Detect which cell encompasses the target text, then output its (X, Y) center coordinate. 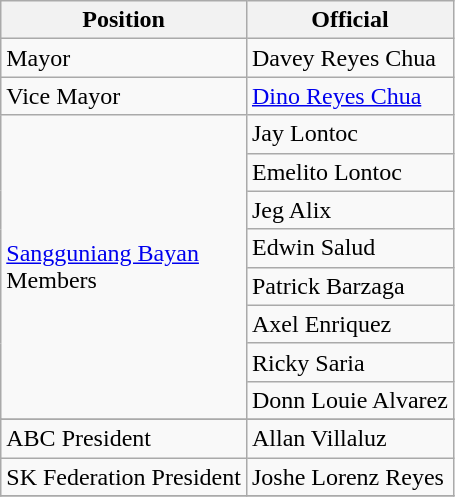
Position (124, 20)
Official (350, 20)
Ricky Saria (350, 362)
Joshe Lorenz Reyes (350, 477)
ABC President (124, 438)
Donn Louie Alvarez (350, 400)
Axel Enriquez (350, 324)
Jeg Alix (350, 210)
Edwin Salud (350, 248)
Vice Mayor (124, 96)
Sangguniang Bayan Members (124, 267)
Allan Villaluz (350, 438)
Patrick Barzaga (350, 286)
SK Federation President (124, 477)
Jay Lontoc (350, 134)
Emelito Lontoc (350, 172)
Dino Reyes Chua (350, 96)
Mayor (124, 58)
Davey Reyes Chua (350, 58)
